Output the [X, Y] coordinate of the center of the cell containing the given text.  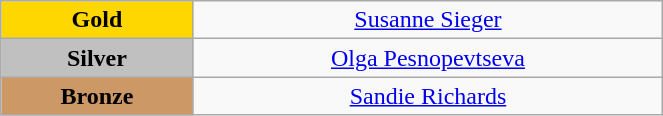
Olga Pesnopevtseva [428, 58]
Bronze [97, 96]
Gold [97, 20]
Sandie Richards [428, 96]
Susanne Sieger [428, 20]
Silver [97, 58]
